Identify which cell holds the provided text, then report its [X, Y] central coordinate. 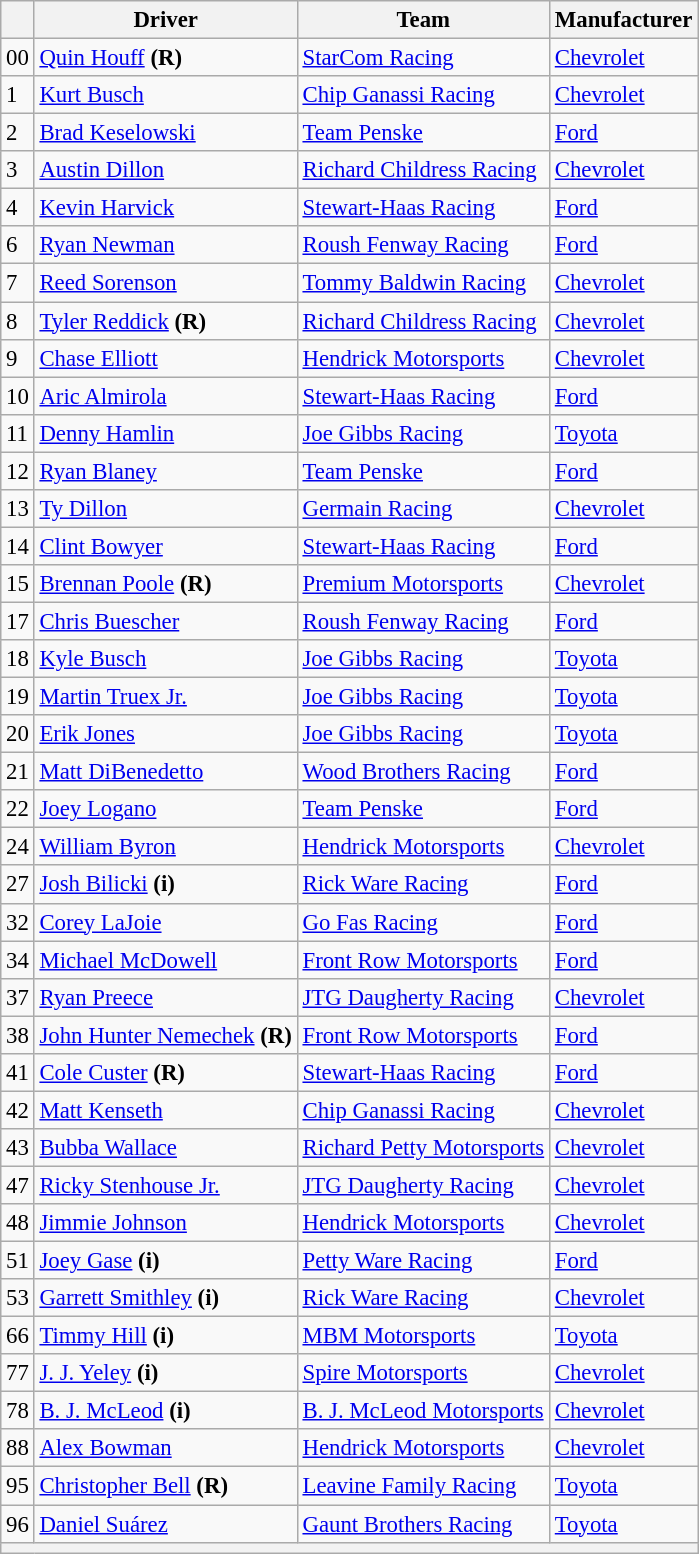
John Hunter Nemechek (R) [166, 1035]
Cole Custer (R) [166, 1073]
88 [18, 1449]
Brennan Poole (R) [166, 584]
Premium Motorsports [423, 584]
19 [18, 697]
Christopher Bell (R) [166, 1486]
StarCom Racing [423, 58]
38 [18, 1035]
Bubba Wallace [166, 1148]
17 [18, 621]
13 [18, 509]
00 [18, 58]
Joey Gase (i) [166, 1261]
2 [18, 133]
Manufacturer [623, 20]
4 [18, 208]
Petty Ware Racing [423, 1261]
Germain Racing [423, 509]
20 [18, 734]
6 [18, 245]
51 [18, 1261]
Chris Buescher [166, 621]
43 [18, 1148]
37 [18, 997]
Matt DiBenedetto [166, 772]
3 [18, 170]
Quin Houff (R) [166, 58]
Garrett Smithley (i) [166, 1298]
Spire Motorsports [423, 1373]
Alex Bowman [166, 1449]
B. J. McLeod (i) [166, 1411]
66 [18, 1336]
Driver [166, 20]
J. J. Yeley (i) [166, 1373]
48 [18, 1223]
Team [423, 20]
11 [18, 433]
14 [18, 546]
42 [18, 1110]
24 [18, 847]
Ryan Preece [166, 997]
Ricky Stenhouse Jr. [166, 1185]
Daniel Suárez [166, 1524]
96 [18, 1524]
Wood Brothers Racing [423, 772]
41 [18, 1073]
Go Fas Racing [423, 922]
Kyle Busch [166, 659]
B. J. McLeod Motorsports [423, 1411]
34 [18, 960]
95 [18, 1486]
32 [18, 922]
Ryan Newman [166, 245]
9 [18, 358]
Gaunt Brothers Racing [423, 1524]
Corey LaJoie [166, 922]
22 [18, 809]
Aric Almirola [166, 396]
Brad Keselowski [166, 133]
Tyler Reddick (R) [166, 321]
15 [18, 584]
Kurt Busch [166, 95]
Ryan Blaney [166, 471]
Leavine Family Racing [423, 1486]
78 [18, 1411]
12 [18, 471]
Timmy Hill (i) [166, 1336]
Ty Dillon [166, 509]
1 [18, 95]
Joey Logano [166, 809]
Austin Dillon [166, 170]
77 [18, 1373]
Jimmie Johnson [166, 1223]
18 [18, 659]
27 [18, 885]
Richard Petty Motorsports [423, 1148]
MBM Motorsports [423, 1336]
Michael McDowell [166, 960]
47 [18, 1185]
10 [18, 396]
Josh Bilicki (i) [166, 885]
Tommy Baldwin Racing [423, 283]
53 [18, 1298]
8 [18, 321]
Martin Truex Jr. [166, 697]
Reed Sorenson [166, 283]
Erik Jones [166, 734]
William Byron [166, 847]
21 [18, 772]
Matt Kenseth [166, 1110]
Denny Hamlin [166, 433]
Chase Elliott [166, 358]
7 [18, 283]
Kevin Harvick [166, 208]
Clint Bowyer [166, 546]
